Search for the cell housing the specified text and yield its [x, y] center coordinate. 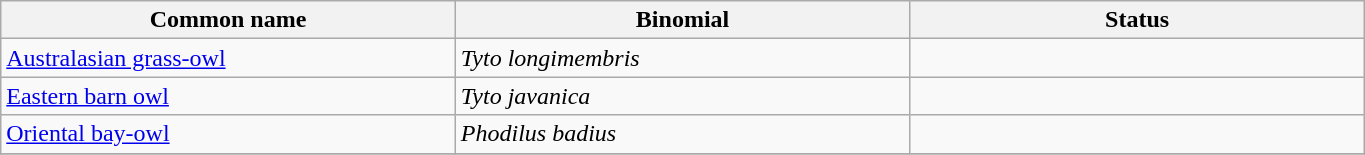
Oriental bay-owl [228, 134]
Tyto javanica [682, 96]
Status [1138, 20]
Australasian grass-owl [228, 58]
Binomial [682, 20]
Common name [228, 20]
Tyto longimembris [682, 58]
Phodilus badius [682, 134]
Eastern barn owl [228, 96]
